Provide the [X, Y] coordinate of the cell's center where the given text is located.  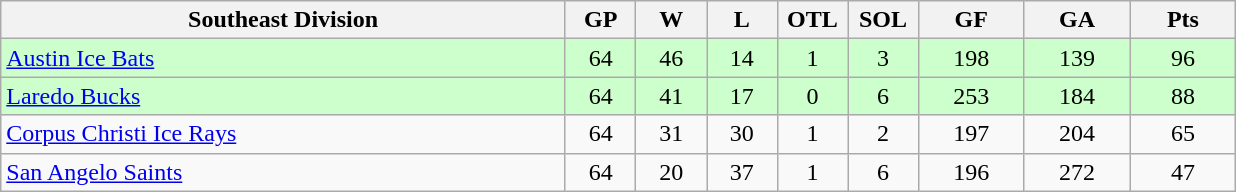
OTL [812, 20]
204 [1077, 134]
2 [884, 134]
San Angelo Saints [284, 172]
20 [672, 172]
41 [672, 96]
197 [971, 134]
31 [672, 134]
139 [1077, 58]
65 [1183, 134]
37 [742, 172]
272 [1077, 172]
17 [742, 96]
253 [971, 96]
SOL [884, 20]
88 [1183, 96]
14 [742, 58]
46 [672, 58]
198 [971, 58]
GP [600, 20]
GA [1077, 20]
GF [971, 20]
196 [971, 172]
0 [812, 96]
Austin Ice Bats [284, 58]
Laredo Bucks [284, 96]
30 [742, 134]
Corpus Christi Ice Rays [284, 134]
L [742, 20]
W [672, 20]
184 [1077, 96]
3 [884, 58]
96 [1183, 58]
Southeast Division [284, 20]
47 [1183, 172]
Pts [1183, 20]
